Find where the given text appears and provide that cell's center as (x, y) coordinate. 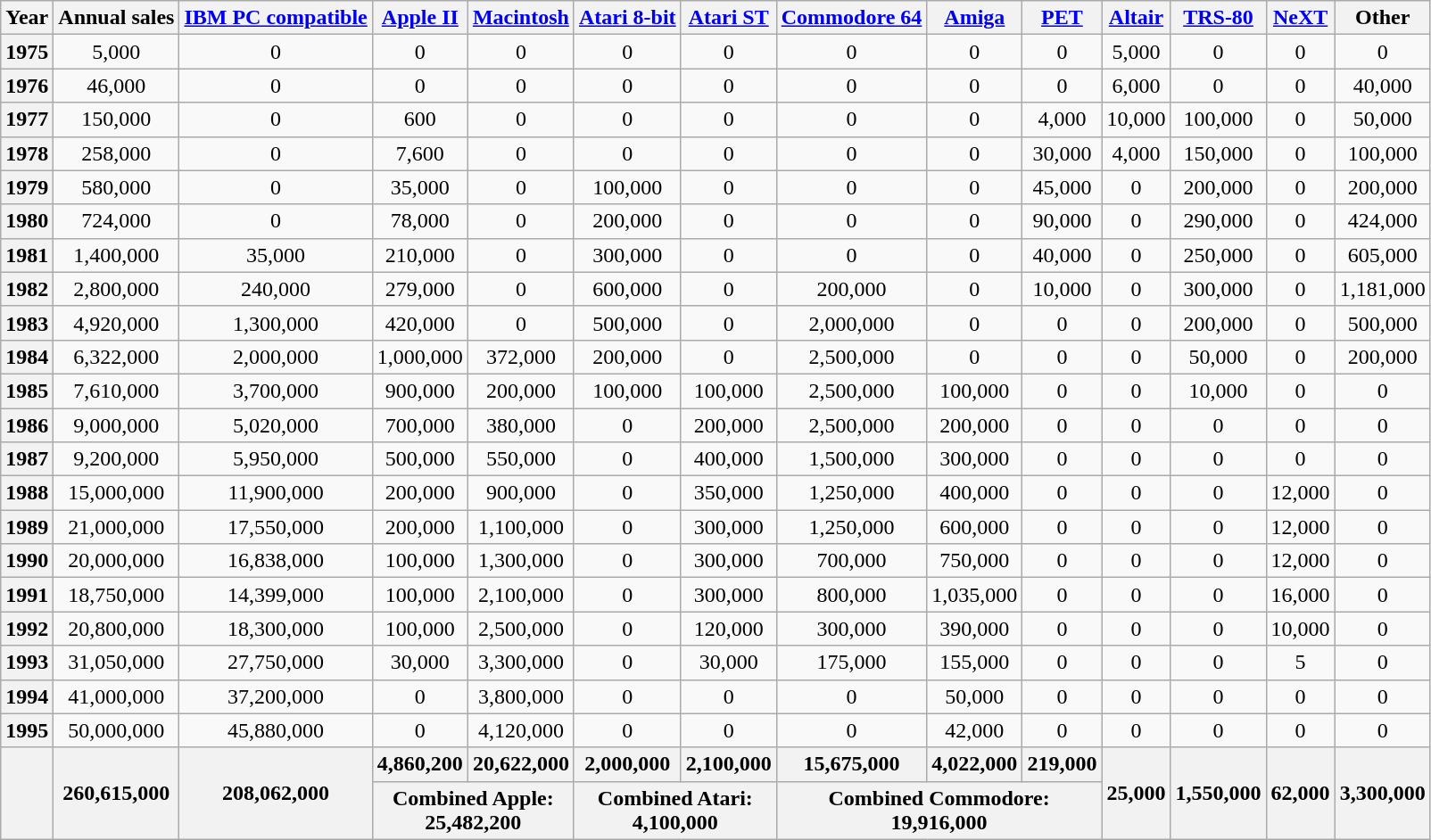
62,000 (1301, 794)
750,000 (974, 561)
420,000 (419, 323)
7,610,000 (116, 391)
2,800,000 (116, 289)
1976 (27, 86)
6,000 (1137, 86)
15,000,000 (116, 493)
Atari ST (728, 18)
46,000 (116, 86)
1,100,000 (521, 527)
1990 (27, 561)
1985 (27, 391)
37,200,000 (276, 696)
15,675,000 (851, 764)
5 (1301, 663)
380,000 (521, 425)
580,000 (116, 187)
1988 (27, 493)
16,000 (1301, 595)
120,000 (728, 629)
7,600 (419, 153)
9,000,000 (116, 425)
240,000 (276, 289)
1984 (27, 357)
TRS-80 (1219, 18)
Altair (1137, 18)
1,550,000 (1219, 794)
372,000 (521, 357)
90,000 (1062, 221)
1980 (27, 221)
11,900,000 (276, 493)
18,300,000 (276, 629)
14,399,000 (276, 595)
Other (1383, 18)
Commodore 64 (851, 18)
5,020,000 (276, 425)
21,000,000 (116, 527)
18,750,000 (116, 595)
260,615,000 (116, 794)
550,000 (521, 459)
50,000,000 (116, 730)
208,062,000 (276, 794)
290,000 (1219, 221)
1995 (27, 730)
1978 (27, 153)
1991 (27, 595)
5,950,000 (276, 459)
27,750,000 (276, 663)
250,000 (1219, 255)
4,860,200 (419, 764)
1989 (27, 527)
20,622,000 (521, 764)
279,000 (419, 289)
1977 (27, 119)
45,880,000 (276, 730)
4,022,000 (974, 764)
1,035,000 (974, 595)
600 (419, 119)
1,000,000 (419, 357)
1993 (27, 663)
1,181,000 (1383, 289)
1979 (27, 187)
41,000,000 (116, 696)
1982 (27, 289)
3,800,000 (521, 696)
Annual sales (116, 18)
175,000 (851, 663)
45,000 (1062, 187)
Amiga (974, 18)
NeXT (1301, 18)
1,500,000 (851, 459)
1987 (27, 459)
258,000 (116, 153)
Atari 8-bit (627, 18)
9,200,000 (116, 459)
4,920,000 (116, 323)
350,000 (728, 493)
Macintosh (521, 18)
390,000 (974, 629)
4,120,000 (521, 730)
31,050,000 (116, 663)
78,000 (419, 221)
724,000 (116, 221)
Apple II (419, 18)
PET (1062, 18)
17,550,000 (276, 527)
605,000 (1383, 255)
424,000 (1383, 221)
1986 (27, 425)
1992 (27, 629)
Year (27, 18)
1983 (27, 323)
20,800,000 (116, 629)
1994 (27, 696)
800,000 (851, 595)
6,322,000 (116, 357)
25,000 (1137, 794)
1,400,000 (116, 255)
42,000 (974, 730)
20,000,000 (116, 561)
210,000 (419, 255)
Combined Commodore:19,916,000 (939, 810)
Combined Atari:4,100,000 (674, 810)
219,000 (1062, 764)
Combined Apple:25,482,200 (473, 810)
155,000 (974, 663)
3,700,000 (276, 391)
16,838,000 (276, 561)
1975 (27, 52)
1981 (27, 255)
IBM PC compatible (276, 18)
